Search for the cell housing the specified text and yield its [x, y] center coordinate. 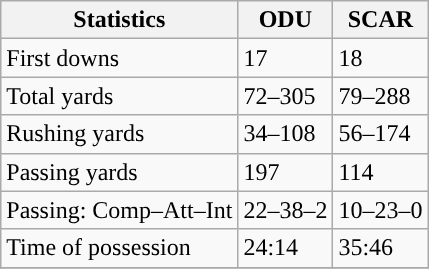
17 [286, 58]
Time of possession [120, 248]
197 [286, 172]
First downs [120, 58]
Total yards [120, 96]
114 [380, 172]
Rushing yards [120, 134]
72–305 [286, 96]
Passing yards [120, 172]
SCAR [380, 20]
10–23–0 [380, 210]
Statistics [120, 20]
24:14 [286, 248]
34–108 [286, 134]
Passing: Comp–Att–Int [120, 210]
22–38–2 [286, 210]
18 [380, 58]
56–174 [380, 134]
79–288 [380, 96]
35:46 [380, 248]
ODU [286, 20]
